Return the (x, y) coordinate for the center point of the cell that contains the specified text.  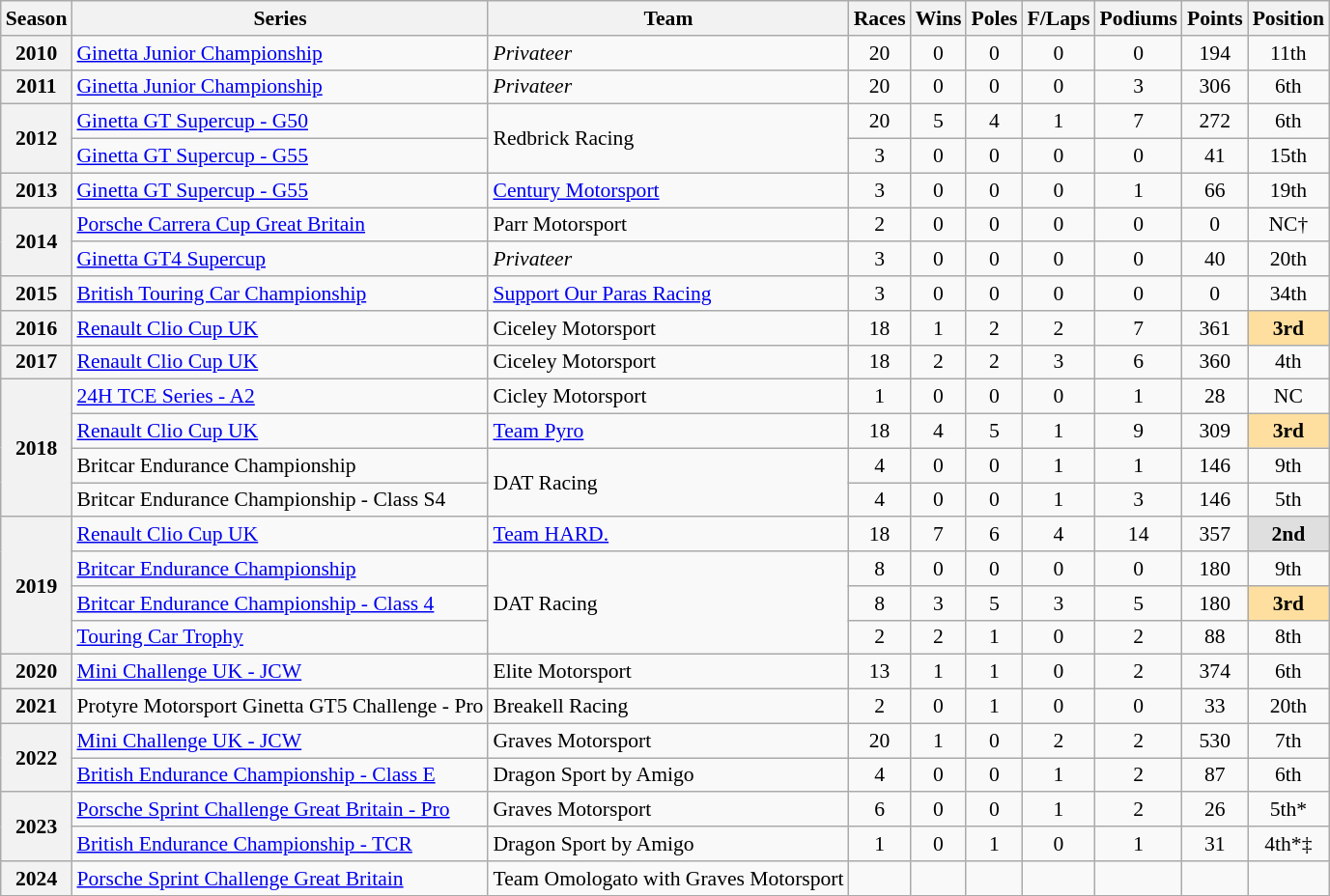
Touring Car Trophy (280, 637)
NC (1288, 397)
34th (1288, 294)
530 (1215, 741)
66 (1215, 190)
Series (280, 18)
272 (1215, 122)
24H TCE Series - A2 (280, 397)
8th (1288, 637)
2014 (37, 241)
33 (1215, 707)
Team Omologato with Graves Motorsport (668, 879)
2011 (37, 87)
19th (1288, 190)
2016 (37, 328)
2020 (37, 672)
5th (1288, 500)
Britcar Endurance Championship - Class 4 (280, 603)
Team HARD. (668, 535)
360 (1215, 362)
361 (1215, 328)
2021 (37, 707)
7th (1288, 741)
2nd (1288, 535)
Position (1288, 18)
357 (1215, 535)
Team (668, 18)
Wins (939, 18)
14 (1138, 535)
306 (1215, 87)
4th*‡ (1288, 844)
F/Laps (1059, 18)
2010 (37, 53)
Porsche Carrera Cup Great Britain (280, 225)
2012 (37, 139)
Elite Motorsport (668, 672)
309 (1215, 432)
Porsche Sprint Challenge Great Britain (280, 879)
Britcar Endurance Championship - Class S4 (280, 500)
40 (1215, 260)
Protyre Motorsport Ginetta GT5 Challenge - Pro (280, 707)
Poles (994, 18)
88 (1215, 637)
British Endurance Championship - TCR (280, 844)
NC† (1288, 225)
British Endurance Championship - Class E (280, 775)
31 (1215, 844)
Ginetta GT4 Supercup (280, 260)
Support Our Paras Racing (668, 294)
4th (1288, 362)
Points (1215, 18)
5th* (1288, 810)
2022 (37, 757)
41 (1215, 156)
194 (1215, 53)
2019 (37, 586)
Redbrick Racing (668, 139)
British Touring Car Championship (280, 294)
Ginetta GT Supercup - G50 (280, 122)
15th (1288, 156)
26 (1215, 810)
13 (880, 672)
11th (1288, 53)
9 (1138, 432)
Team Pyro (668, 432)
2018 (37, 448)
Porsche Sprint Challenge Great Britain - Pro (280, 810)
2023 (37, 826)
Races (880, 18)
Century Motorsport (668, 190)
87 (1215, 775)
2015 (37, 294)
Season (37, 18)
28 (1215, 397)
2017 (37, 362)
Parr Motorsport (668, 225)
2013 (37, 190)
2024 (37, 879)
374 (1215, 672)
Breakell Racing (668, 707)
Cicley Motorsport (668, 397)
Podiums (1138, 18)
